Locate the cell with the specified text and output its (x, y) center coordinate. 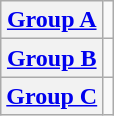
Group B (52, 58)
Group C (52, 96)
Group A (52, 20)
